Determine the (x, y) coordinate at the center of the cell enclosing the given text.  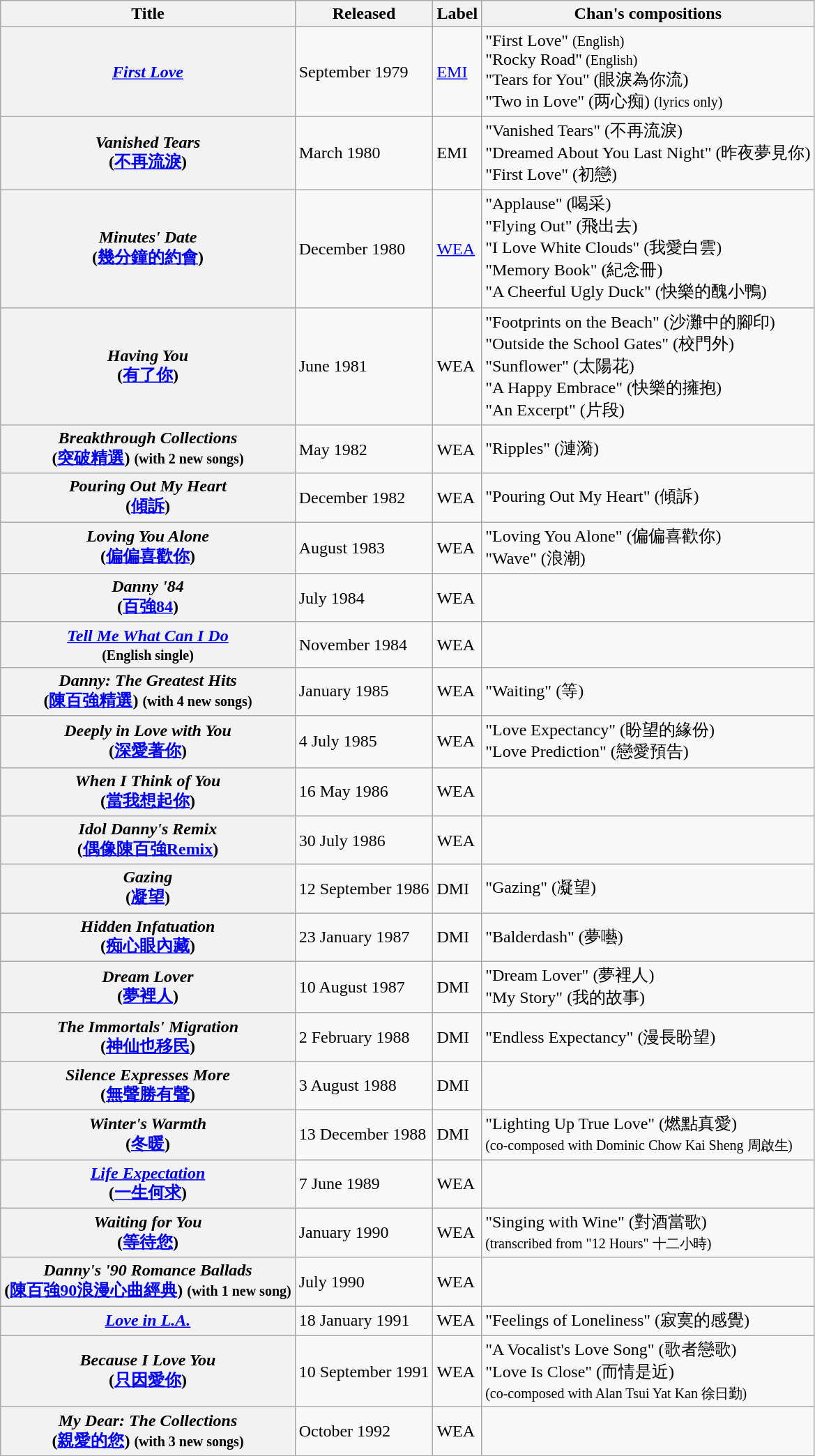
Released (364, 14)
"Singing with Wine" (對酒當歌)(transcribed from "12 Hours" 十二小時) (648, 1232)
November 1984 (364, 644)
First Love (148, 72)
Vanished Tears(不再流淚) (148, 153)
"Footprints on the Beach" (沙灘中的腳印)"Outside the School Gates" (校門外)"Sunflower" (太陽花)"A Happy Embrace" (快樂的擁抱)"An Excerpt" (片段) (648, 367)
March 1980 (364, 153)
June 1981 (364, 367)
Tell Me What Can I Do(English single) (148, 644)
"Waiting" (等) (648, 691)
"Gazing" (凝望) (648, 889)
"Lighting Up True Love" (燃點真愛)(co-composed with Dominic Chow Kai Sheng 周啟生) (648, 1135)
Because I Love You(只因愛你) (148, 1372)
10 August 1987 (364, 987)
January 1985 (364, 691)
Danny's '90 Romance Ballads(陳百強90浪漫心曲經典) (with 1 new song) (148, 1282)
Pouring Out My Heart(傾訴) (148, 498)
30 July 1986 (364, 841)
My Dear: The Collections(親愛的您) (with 3 new songs) (148, 1432)
Winter's Warmth(冬暖) (148, 1135)
13 December 1988 (364, 1135)
December 1980 (364, 248)
Breakthrough Collections(突破精選) (with 2 new songs) (148, 450)
Idol Danny's Remix(偶像陳百強Remix) (148, 841)
August 1983 (364, 548)
Love in L.A. (148, 1321)
"A Vocalist's Love Song" (歌者戀歌)"Love Is Close" (而情是近)(co-composed with Alan Tsui Yat Kan 徐日勤) (648, 1372)
May 1982 (364, 450)
"Love Expectancy" (盼望的緣份)"Love Prediction" (戀愛預告) (648, 742)
12 September 1986 (364, 889)
2 February 1988 (364, 1037)
December 1982 (364, 498)
Danny: The Greatest Hits(陳百強精選) (with 4 new songs) (148, 691)
Chan's compositions (648, 14)
"Dream Lover" (夢裡人)"My Story" (我的故事) (648, 987)
10 September 1991 (364, 1372)
"Applause" (喝采)"Flying Out" (飛出去)"I Love White Clouds" (我愛白雲)"Memory Book" (紀念冊)"A Cheerful Ugly Duck" (快樂的醜小鴨) (648, 248)
Waiting for You(等待您) (148, 1232)
"Loving You Alone" (偏偏喜歡你)"Wave" (浪潮) (648, 548)
July 1990 (364, 1282)
October 1992 (364, 1432)
"Vanished Tears" (不再流淚)"Dreamed About You Last Night" (昨夜夢見你)"First Love" (初戀) (648, 153)
Having You(有了你) (148, 367)
7 June 1989 (364, 1184)
"Feelings of Loneliness" (寂寞的感覺) (648, 1321)
Deeply in Love with You(深愛著你) (148, 742)
"First Love" (English)"Rocky Road" (English)"Tears for You" (眼淚為你流)"Two in Love" (两心痴) (lyrics only) (648, 72)
Gazing(凝望) (148, 889)
Title (148, 14)
July 1984 (364, 598)
When I Think of You(當我想起你) (148, 792)
September 1979 (364, 72)
"Pouring Out My Heart" (傾訴) (648, 498)
Dream Lover(夢裡人) (148, 987)
3 August 1988 (364, 1086)
Label (457, 14)
January 1990 (364, 1232)
4 July 1985 (364, 742)
"Endless Expectancy" (漫長盼望) (648, 1037)
Hidden Infatuation(痴心眼內藏) (148, 937)
"Balderdash" (夢囈) (648, 937)
Danny '84(百強84) (148, 598)
Minutes' Date(幾分鐘的約會) (148, 248)
The Immortals' Migration(神仙也移民) (148, 1037)
16 May 1986 (364, 792)
"Ripples" (漣漪) (648, 450)
Silence Expresses More(無聲勝有聲) (148, 1086)
18 January 1991 (364, 1321)
Loving You Alone(偏偏喜歡你) (148, 548)
Life Expectation(一生何求) (148, 1184)
23 January 1987 (364, 937)
